From the cell containing the given text, extract its center point as (X, Y) coordinate. 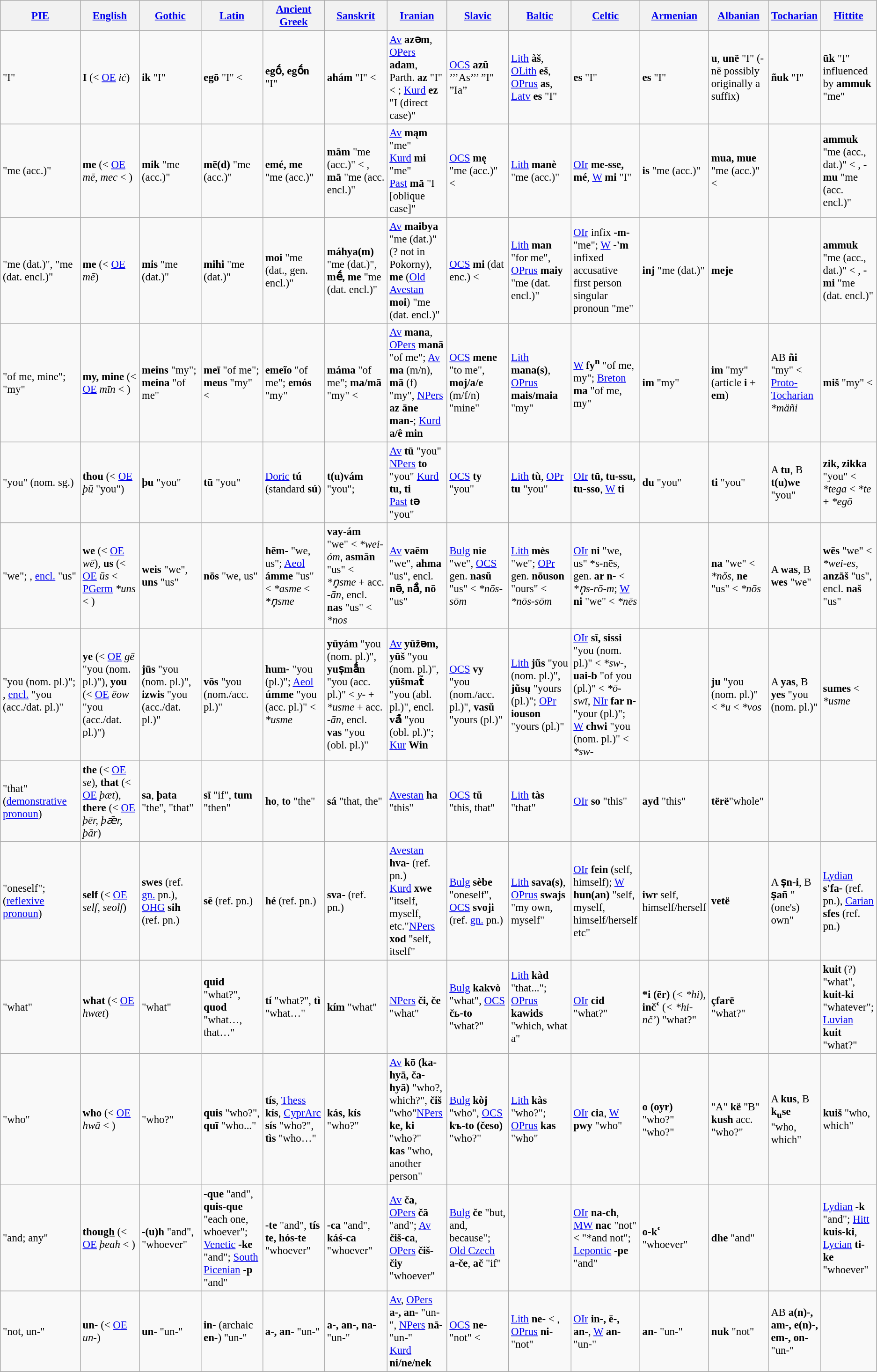
quid "what?", quod "what…, that…" (232, 1007)
kím "what" (356, 1007)
Ancient Greek (293, 16)
inj "me (dat.)" (674, 271)
-ca "and", káś-ca "whoever" (356, 1238)
Bulg sèbe "oneself", OCS svoji (ref. gn. pn.) (478, 901)
meje (739, 271)
OIr cid "what?" (606, 1007)
sá "that, the" (356, 801)
weis "we", uns "us" (170, 577)
ik "I" (170, 78)
t(u)vám "you"; (356, 483)
Bulg kakvò "what", OCS čь-to "what?" (478, 1007)
Avestan hva- (ref. pn.)Kurd xwe "itself, myself, etc."NPers xod "self, itself" (417, 901)
þu "you" (170, 483)
OIr cia, W pwy "who" (606, 1119)
OCS mene "to me", moj/a/e (m/f/n) "mine" (478, 383)
zik, zikka "you" < *tega < *te + *egō (848, 483)
Baltic (540, 16)
"not, un-" (40, 1331)
self (< OE self, seolf) (110, 901)
thou (< OE þū "you") (110, 483)
Lith sava(s), OPrus swajs "my own, myself" (540, 901)
AB ñi "my" < Proto-Tocharian *mäñi (795, 383)
OCS azŭ ’’’As’’’ ”I" ”Ia” (478, 78)
Av maibya "me (dat.)" (? not in Pokorny), me (Old Avestan moi) "me (dat. encl.)" (417, 271)
A kus, B kuse "who, which" (795, 1119)
Celtic (606, 16)
OIr tū, tu-ssu, tu-sso, W ti (606, 483)
ūk "I" influenced by ammuk "me" (848, 78)
mis "me (dat.)" (170, 271)
vetë (739, 901)
du "you" (674, 483)
Bulg če "but, and, because"; Old Czech a-če, ač "if" (478, 1238)
mām "me (acc.)" < , mā "me (acc. encl.)" (356, 171)
Iranian (417, 16)
Lith tàs "that" (540, 801)
Lith mès "we"; OPr gen. nōuson "ours" < *nōs-sōm (540, 577)
Albanian (739, 16)
NPers či, če "what" (417, 1007)
Gothic (170, 16)
ho, to "the" (293, 801)
"A" kë "B" kush acc. "who?" (739, 1119)
nōs "we, us" (232, 577)
ahám "I" < (356, 78)
PIE (40, 16)
un- "un-" (170, 1331)
hé (ref. pn.) (293, 901)
mua, mue "me (acc.)" < (739, 171)
tū "you" (232, 483)
meins "my"; meina "of me" (170, 383)
A yas, B yes "you (nom. pl.)" (795, 695)
"I" (40, 78)
un- (< OE un-) (110, 1331)
a-, an- "un-" (293, 1331)
hum- "you (pl.)"; Aeol úmme "you (acc. pl.)" < *usme (293, 695)
Avestan ha "this" (417, 801)
A ṣn-i, B ṣañ "(one's) own" (795, 901)
"you (nom. pl.)"; , encl. "you (acc./dat. pl.)" (40, 695)
Av mąm "me"Kurd mi "me"Past mā "I [oblique case]" (417, 171)
sa, þata "the", "that" (170, 801)
Lith mana(s), OPrus mais/maia "my" (540, 383)
kuit (?) "what", kuit-ki "whatever"; Luvian kuit "what?" (848, 1007)
tís, Thess kís, CyprArc sís "who?", tìs "who…" (293, 1119)
miš "my" < (848, 383)
-que "and", quis-que "each one, whoever"; Venetic -ke "and"; South Picenian -p "and" (232, 1238)
Slavic (478, 16)
meī "of me"; meus "my" < (232, 383)
Lith àš, OLith eš, OPrus as, Latv es "I" (540, 78)
Lydian s'fa- (ref. pn.), Carian sfes (ref. pn.) (848, 901)
moi "me (dat., gen. encl.)" (293, 271)
OCS mę "me (acc.)" < (478, 171)
Bulg nìe "we", OCS gen. nasŭ "us" < *nōs-sōm (478, 577)
egṓ, egṓn "I" (293, 78)
máma "of me"; ma/mā "my" < (356, 383)
Av yūžǝm, yūš "you (nom. pl.)", yūšmat̃ "you (abl. pl.)", encl. vā̊ "you (obl. pl.)";Kur Win (417, 695)
u, unë "I" (-në possibly originally a suffix) (739, 78)
ye (< OE gē "you (nom. pl.)"), you (< OE ēow "you (acc./dat. pl.)") (110, 695)
mik "me (acc.)" (170, 171)
my, mine (< OE mīn < ) (110, 383)
"who?" (170, 1119)
-(u)h "and", "whoever" (170, 1238)
Lith ne- < , OPrus ni- "not" (540, 1331)
an- "un-" (674, 1331)
"who" (40, 1119)
tí "what?", tì "what…" (293, 1007)
sumes < *usme (848, 695)
English (110, 16)
im "my" (article i + em) (739, 383)
"of me, mine"; "my" (40, 383)
Hittite (848, 16)
Lith kàd "that..."; OPrus kawids "which, what a" (540, 1007)
Lith jũs "you (nom. pl.)", jũsų "yours (pl.)"; OPr iouson "yours (pl.)" (540, 695)
Lith kàs "who?"; OPrus kas "who" (540, 1119)
OIr sī, sissi "you (nom. pl.)" < *sw-, uai-b "of you (pl.)" < *ō-swī, NIr far n- "your (pl.)"; W chwi "you (nom. pl.)" < *sw- (606, 695)
swes (ref. gn. pn.), OHG sih (ref. pn.) (170, 901)
OCS vy "you (nom./acc. pl.)", vasŭ "yours (pl.)" (478, 695)
me (< OE mē, mec < ) (110, 171)
Doric tú (standard sú) (293, 483)
o-kʿ "whoever" (674, 1238)
sī "if", tum "then" (232, 801)
OIr fein (self, himself); W hun(an) "self, myself, himself/herself etc" (606, 901)
in- (archaic en-) "un-" (232, 1331)
"me (dat.)", "me (dat. encl.)" (40, 271)
a-, an-, na- "un-" (356, 1331)
ñuk "I" (795, 78)
mē(d) "me (acc.)" (232, 171)
hēm- "we, us"; Aeol ámme "us" < *asme < *n̥sme (293, 577)
though (< OE þeah < ) (110, 1238)
Av vaēm "we", ahma "us", encl. nǝ̄, nā̊, nō "us" (417, 577)
na "we" < *nŏs, ne "us" < *nōs (739, 577)
ju "you (nom. pl.)" < *u < *vos (739, 695)
"that" (demonstrative pronoun) (40, 801)
Armenian (674, 16)
"oneself"; (reflexive pronoun) (40, 901)
egō "I" < (232, 78)
we (< OE wē), us (< OE ūs < PGerm *uns < ) (110, 577)
the (< OE se), that (< OE þæt), there (< OE þēr, þǣr, þār) (110, 801)
OCS tŭ "this, that" (478, 801)
о (oyr) "who?""who?" (674, 1119)
ammuk "me (acc., dat.)" < , -mu "me (acc. encl.)" (848, 171)
W fyn "of me, my"; Breton ma "of me, my" (606, 383)
OIr in-, ē-, an-, W an- "un-" (606, 1331)
OIr infix -m- "me"; W -'m infixed accusative first person singular pronoun "me" (606, 271)
emeĩo "of me"; emós "my" (293, 383)
-te "and", tís te, hós-te "whoever" (293, 1238)
Av mana, OPers manā "of me"; Av ma (m/n), mā (f) "my", NPers az āne man-; Kurd a/ê min (417, 383)
OCS ty "you" (478, 483)
çfarë "what?" (739, 1007)
jūs "you (nom. pl.)", izwis "you (acc./dat. pl.)" (170, 695)
Av ča, OPers čā "and"; Av čiš-ca, OPers čiš-čiy "whoever" (417, 1238)
is "me (acc.)" (674, 171)
iwr self, himself/herself (674, 901)
Av kō (ka-hyā, ča-hyā) "who?, which?", čiš "who"NPers ke, ki "who?"kas "who, another person" (417, 1119)
A was, B wes "we" (795, 577)
wēs "we" < *wei-es, anzāš "us", encl. naš "us" (848, 577)
máhya(m) "me (dat.)", mḗ, me "me (dat. encl.)" (356, 271)
ammuk "me (acc., dat.)" < , -mi "me (dat. encl.)" (848, 271)
me (< OE mē) (110, 271)
OCS mi (dat enc.) < (478, 271)
tërë"whole" (739, 801)
OIr me-sse, mé, W mi "I" (606, 171)
Av tū "you"NPers to "you" Kurd tu, tiPast tə "you" (417, 483)
AB a(n)-, am-, e(n)-, em-, on- "un-" (795, 1331)
"me (acc.)" (40, 171)
emé, me "me (acc.)" (293, 171)
sē (ref. pn.) (232, 901)
Tocharian (795, 16)
Latin (232, 16)
what (< OE hwæt) (110, 1007)
Lith manè "me (acc.)" (540, 171)
OCS ne- "not" < (478, 1331)
Bulg kòj "who", OCS kъ-to (česo) "who?" (478, 1119)
quis "who?", quī "who..." (232, 1119)
Sanskrit (356, 16)
Lydian -k "and"; Hitt kuis-ki, Lycian ti-ke "whoever" (848, 1238)
*i (ēr) (< *hi), inčʿ (< *hi-nč’) "what?" (674, 1007)
"you" (nom. sg.) (40, 483)
Lith man "for me", OPrus maiy "me (dat. encl.)" (540, 271)
OIr na-ch, MW nac "not" < "*and not"; Lepontic -pe "and" (606, 1238)
nuk "not" (739, 1331)
I (< OE iċ) (110, 78)
OIr ni "we, us" *s-nēs, gen. ar n- < *n̥s-rō-m; W ni "we" < *nēs (606, 577)
Lith tù, OPr tu "you" (540, 483)
mihi "me (dat.)" (232, 271)
kuiš "who, which" (848, 1119)
A tu, B t(u)we "you" (795, 483)
dhe "and" (739, 1238)
ti "you" (739, 483)
yūyám "you (nom. pl.)", yuṣmā́n "you (acc. pl.)" < y- + *usme + acc. -ān, encl. vas "you (obl. pl.)" (356, 695)
Av azǝm, OPers adam, Parth. az "I" < ; Kurd ez "I (direct case)" (417, 78)
Av, OPers a-, an- "un-", NPers nā- "un-"Kurd ni/ne/nek (417, 1331)
"and; any" (40, 1238)
who (< OE hwā < ) (110, 1119)
sva- (ref. pn.) (356, 901)
vay-ám "we" < *wei-óm, asmān "us" < *n̥sme + acc. -ān, encl. nas "us" < *nos (356, 577)
"we"; , encl. "us" (40, 577)
vōs "you (nom./acc. pl.)" (232, 695)
im "my" (674, 383)
kás, kís "who?" (356, 1119)
ayd "this" (674, 801)
OIr so "this" (606, 801)
